Identify which cell holds the provided text, then report its (X, Y) central coordinate. 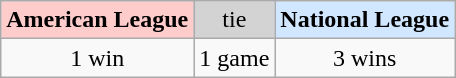
1 game (234, 58)
1 win (98, 58)
National League (365, 20)
3 wins (365, 58)
American League (98, 20)
tie (234, 20)
